Return the [x, y] coordinate for the center point of the cell that contains the specified text.  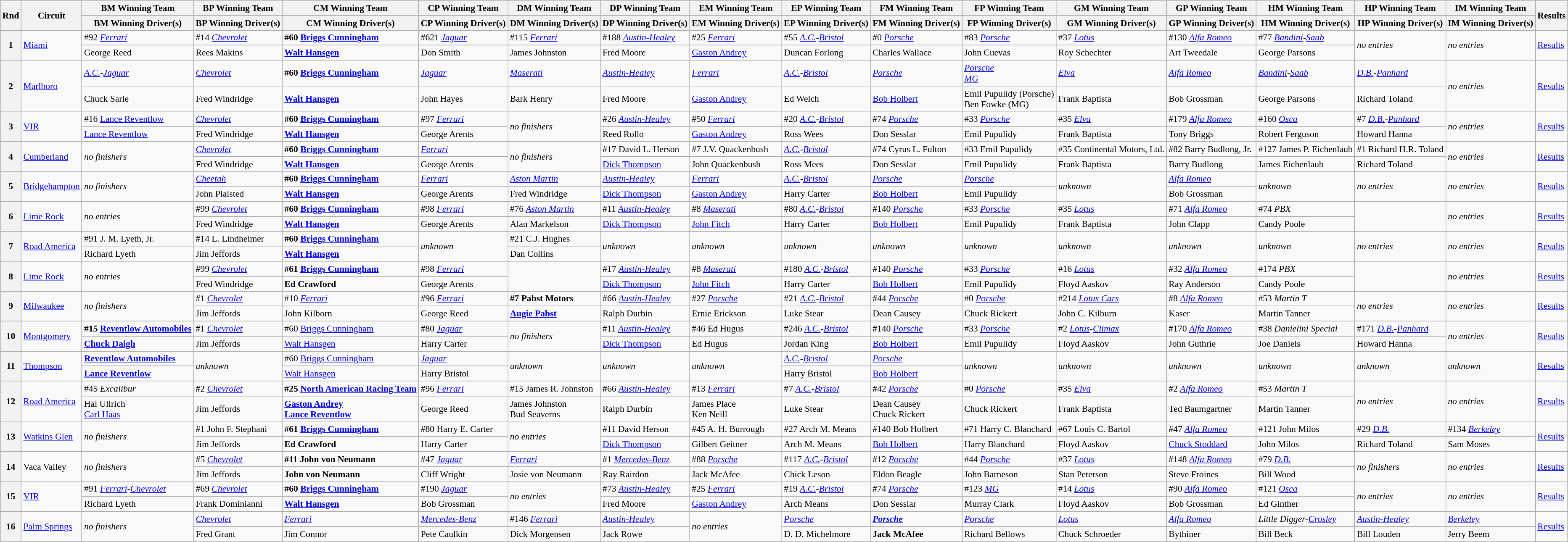
Emil Pupulidy (Porsche) Ben Fowke (MG) [1009, 99]
FM Winning Driver(s) [916, 23]
#35 Continental Motors, Ltd. [1112, 149]
HP Winning Team [1400, 8]
Harry Blanchard [1009, 445]
Ted Baumgartner [1211, 409]
D. D. Michelmore [826, 534]
Josie von Neumann [554, 474]
John Hayes [463, 99]
Frank Dominianni [238, 504]
Chuck Stoddard [1211, 445]
#148 Alfa Romeo [1211, 459]
Murray Clark [1009, 504]
HM Winning Team [1305, 8]
5 [11, 187]
#82 Barry Budlong, Jr. [1211, 149]
#50 Ferrari [736, 119]
#2 Chevrolet [238, 389]
#130 Alfa Romeo [1211, 38]
Arch Means [826, 504]
#47 Alfa Romeo [1211, 429]
#1 Mercedes-Benz [645, 459]
#83 Porsche [1009, 38]
#90 Alfa Romeo [1211, 489]
#21 A.C.-Bristol [826, 299]
Ross Mees [826, 164]
#1 John F. Stephani [238, 429]
#80 A.C.-Bristol [826, 209]
Ed Ginther [1305, 504]
#45 A. H. Burrough [736, 429]
4 [11, 156]
#170 Alfa Romeo [1211, 329]
EP Winning Driver(s) [826, 23]
CP Winning Driver(s) [463, 23]
6 [11, 217]
#115 Ferrari [554, 38]
Bill Beck [1305, 534]
A.C.-Jaguar [138, 73]
#69 Chevrolet [238, 489]
Chick Leson [826, 474]
16 [11, 527]
Aston Martin [554, 179]
#26 Austin-Healey [645, 119]
Jerry Beem [1490, 534]
Roy Schechter [1112, 53]
John von Neumann [350, 474]
Palm Springs [51, 527]
Rnd [11, 15]
Rees Makins [238, 53]
#7 Pabst Motors [554, 299]
Bridgehampton [51, 187]
#179 Alfa Romeo [1211, 119]
#71 Harry C. Blanchard [1009, 429]
GP Winning Driver(s) [1211, 23]
#5 Chevrolet [238, 459]
1 [11, 45]
#19 A.C.-Bristol [826, 489]
#21 C.J. Hughes [554, 239]
#2 Lotus-Climax [1112, 329]
Dan Collins [554, 254]
Barry Budlong [1211, 164]
#140 Bob Holbert [916, 429]
Charles Wallace [916, 53]
Reventlow Automobiles [138, 359]
#121 John Milos [1305, 429]
#20 A.C.-Bristol [826, 119]
HP Winning Driver(s) [1400, 23]
Richard Bellows [1009, 534]
Bill Louden [1400, 534]
11 [11, 366]
Elva [1112, 73]
#32 Alfa Romeo [1211, 269]
GM Winning Driver(s) [1112, 23]
Chuck Schroeder [1112, 534]
John C. Kilburn [1112, 314]
Little Digger-Crosley [1305, 519]
#214 Lotus Cars [1112, 299]
Cumberland [51, 156]
#121 Osca [1305, 489]
Chuck Sarle [138, 99]
Steve Froines [1211, 474]
#11 John von Neumann [350, 459]
BP Winning Driver(s) [238, 23]
EP Winning Team [826, 8]
FP Winning Team [1009, 8]
#12 Porsche [916, 459]
Tony Briggs [1211, 134]
#160 Osca [1305, 119]
#117 A.C.-Bristol [826, 459]
John Barneson [1009, 474]
DM Winning Team [554, 8]
BM Winning Team [138, 8]
Reed Rollo [645, 134]
Ed Welch [826, 99]
Art Tweedale [1211, 53]
Robert Ferguson [1305, 134]
Thompson [51, 366]
Vaca Valley [51, 466]
Ray Rairdon [645, 474]
Joe Daniels [1305, 344]
10 [11, 336]
#91 J. M. Lyeth, Jr. [138, 239]
#67 Louis C. Bartol [1112, 429]
#14 Chevrolet [238, 38]
#97 Ferrari [463, 119]
Watkins Glen [51, 437]
James Johnston [554, 53]
James Place Ken Neill [736, 409]
Jordan King [826, 344]
#174 PBX [1305, 269]
John Quackenbush [736, 164]
DP Winning Driver(s) [645, 23]
Berkeley [1490, 519]
DM Winning Driver(s) [554, 23]
Mercedes-Benz [463, 519]
Stan Peterson [1112, 474]
Ray Anderson [1211, 284]
Milwaukee [51, 306]
#180 A.C.-Bristol [826, 269]
#11 David Herson [645, 429]
Ed Hugus [736, 344]
Ross Wees [826, 134]
CM Winning Driver(s) [350, 23]
BP Winning Team [238, 8]
#74 Cyrus L. Fulton [916, 149]
#73 Austin-Healey [645, 489]
Gaston Andrey Lance Reventlow [350, 409]
#134 Berkeley [1490, 429]
#171 D.B.-Panhard [1400, 329]
Gilbert Geitner [736, 445]
Sam Moses [1490, 445]
Fred Grant [238, 534]
IM Winning Driver(s) [1490, 23]
#188 Austin-Healey [645, 38]
14 [11, 466]
#77 Bandini-Saab [1305, 38]
#2 Alfa Romeo [1211, 389]
#7 J.V. Quackenbush [736, 149]
Miami [51, 45]
#621 Jaguar [463, 38]
#79 D.B. [1305, 459]
9 [11, 306]
BM Winning Driver(s) [138, 23]
12 [11, 402]
#7 A.C.-Bristol [826, 389]
Hal Ullrich Carl Haas [138, 409]
#14 Lotus [1112, 489]
Don Smith [463, 53]
Circuit [51, 15]
Lotus [1112, 519]
Eldon Beagle [916, 474]
John Cuevas [1009, 53]
Maserati [554, 73]
#47 Jaguar [463, 459]
8 [11, 276]
#17 Austin-Healey [645, 269]
#80 Harry E. Carter [463, 429]
#55 A.C.-Bristol [826, 38]
Marlboro [51, 86]
#38 Danielini Special [1305, 329]
#8 Alfa Romeo [1211, 299]
Dick Morgensen [554, 534]
HM Winning Driver(s) [1305, 23]
#29 D.B. [1400, 429]
#127 James P. Eichenlaub [1305, 149]
#33 Emil Pupulidy [1009, 149]
#46 Ed Hugus [736, 329]
John Kilborn [350, 314]
John Plaisted [238, 194]
#88 Porsche [736, 459]
John Clapp [1211, 224]
Jack Rowe [645, 534]
#91 Ferrari-Chevrolet [138, 489]
#45 Excalibur [138, 389]
#27 Porsche [736, 299]
3 [11, 127]
DP Winning Team [645, 8]
#15 James R. Johnston [554, 389]
Cheetah [238, 179]
#42 Porsche [916, 389]
#15 Reventlow Automobiles [138, 329]
Ernie Erickson [736, 314]
#25 North American Racing Team [350, 389]
#16 Lance Reventlow [138, 119]
Kaser [1211, 314]
Alan Markelson [554, 224]
#80 Jaguar [463, 329]
#74 PBX [1305, 209]
PorscheMG [1009, 73]
#17 David L. Herson [645, 149]
Bythiner [1211, 534]
John Guthrie [1211, 344]
IM Winning Team [1490, 8]
#76 Aston Martin [554, 209]
7 [11, 246]
Bill Wood [1305, 474]
Bandini-Saab [1305, 73]
Jim Connor [350, 534]
15 [11, 497]
GM Winning Team [1112, 8]
CM Winning Team [350, 8]
James Eichenlaub [1305, 164]
EM Winning Driver(s) [736, 23]
#71 Alfa Romeo [1211, 209]
EM Winning Team [736, 8]
#14 L. Lindheimer [238, 239]
13 [11, 437]
#146 Ferrari [554, 519]
Arch M. Means [826, 445]
#10 Ferrari [350, 299]
Cliff Wright [463, 474]
2 [11, 86]
#7 D.B.-Panhard [1400, 119]
Chuck Daigh [138, 344]
#123 MG [1009, 489]
#16 Lotus [1112, 269]
#13 Ferrari [736, 389]
CP Winning Team [463, 8]
Montgomery [51, 336]
#27 Arch M. Means [826, 429]
James Johnston Bud Seaverns [554, 409]
Duncan Forlong [826, 53]
FM Winning Team [916, 8]
#35 Lotus [1112, 209]
GP Winning Team [1211, 8]
Augie Pabst [554, 314]
Pete Caulkin [463, 534]
#246 A.C.-Bristol [826, 329]
#92 Ferrari [138, 38]
D.B.-Panhard [1400, 73]
John Milos [1305, 445]
#1 Richard H.R. Toland [1400, 149]
FP Winning Driver(s) [1009, 23]
Bark Henry [554, 99]
Dean Causey Chuck Rickert [916, 409]
#190 Jaguar [463, 489]
Dean Causey [916, 314]
